Search for the cell housing the specified text and yield its (x, y) center coordinate. 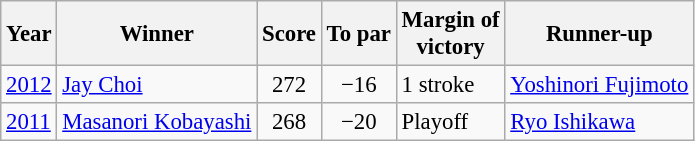
Ryo Ishikawa (600, 122)
268 (290, 122)
1 stroke (450, 85)
−16 (358, 85)
2011 (29, 122)
To par (358, 34)
272 (290, 85)
Jay Choi (157, 85)
−20 (358, 122)
Winner (157, 34)
Masanori Kobayashi (157, 122)
Runner-up (600, 34)
Score (290, 34)
Yoshinori Fujimoto (600, 85)
Margin ofvictory (450, 34)
Playoff (450, 122)
2012 (29, 85)
Year (29, 34)
